Capture the cell that displays the provided text and extract its [X, Y] central coordinate. 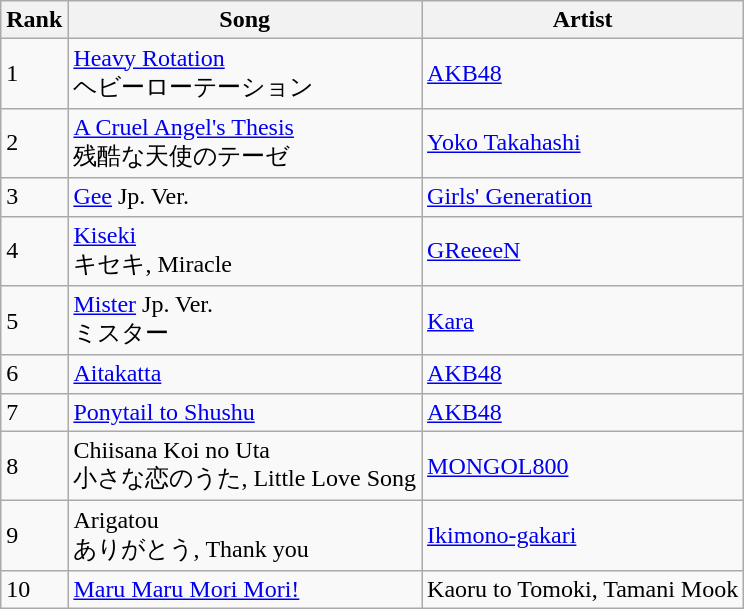
6 [34, 374]
Kara [583, 321]
7 [34, 412]
Kisekiキセキ, Miracle [245, 251]
2 [34, 143]
Kaoru to Tomoki, Tamani Mook [583, 589]
Artist [583, 20]
10 [34, 589]
Gee Jp. Ver. [245, 197]
Rank [34, 20]
Yoko Takahashi [583, 143]
1 [34, 74]
Maru Maru Mori Mori! [245, 589]
GReeeeN [583, 251]
5 [34, 321]
Girls' Generation [583, 197]
Chiisana Koi no Uta小さな恋のうた, Little Love Song [245, 466]
A Cruel Angel's Thesis残酷な天使のテーゼ [245, 143]
Aitakatta [245, 374]
3 [34, 197]
Ikimono-gakari [583, 536]
Heavy Rotationヘビーローテーション [245, 74]
Arigatou ありがとう, Thank you [245, 536]
8 [34, 466]
9 [34, 536]
4 [34, 251]
Song [245, 20]
MONGOL800 [583, 466]
Ponytail to Shushu [245, 412]
Mister Jp. Ver. ミスター [245, 321]
